Extract the [X, Y] coordinate from the center of the cell holding the provided text.  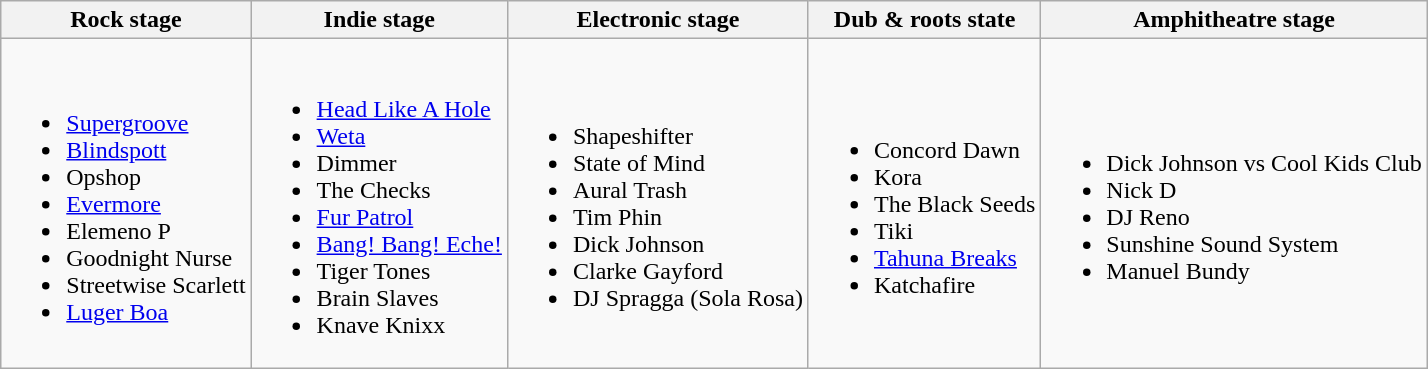
Concord DawnKoraThe Black SeedsTikiTahuna BreaksKatchafire [924, 204]
Amphitheatre stage [1234, 20]
Indie stage [379, 20]
Head Like A HoleWetaDimmerThe ChecksFur PatrolBang! Bang! Eche!Tiger TonesBrain SlavesKnave Knixx [379, 204]
Dub & roots state [924, 20]
Electronic stage [658, 20]
Rock stage [126, 20]
SupergrooveBlindspottOpshopEvermoreElemeno PGoodnight NurseStreetwise ScarlettLuger Boa [126, 204]
ShapeshifterState of MindAural TrashTim PhinDick JohnsonClarke GayfordDJ Spragga (Sola Rosa) [658, 204]
Dick Johnson vs Cool Kids ClubNick DDJ RenoSunshine Sound SystemManuel Bundy [1234, 204]
